Detect which cell encompasses the target text, then output its [X, Y] center coordinate. 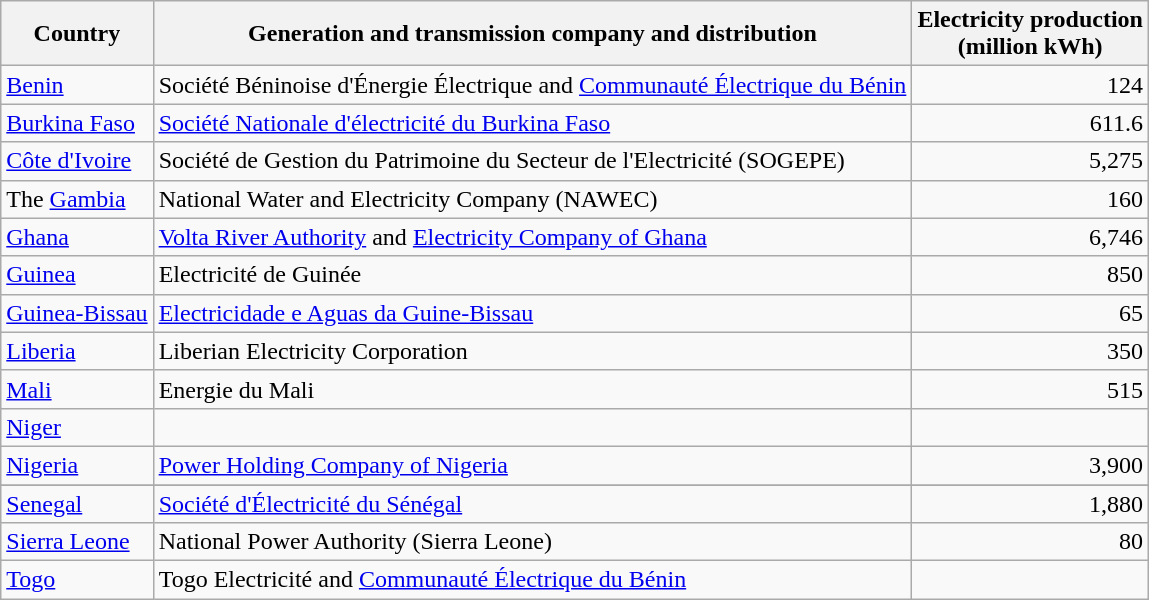
3,900 [1030, 465]
Country [77, 34]
80 [1030, 542]
Togo Electricité and Communauté Électrique du Bénin [532, 580]
160 [1030, 199]
Benin [77, 85]
National Water and Electricity Company (NAWEC) [532, 199]
Côte d'Ivoire [77, 161]
124 [1030, 85]
Electricidade e Aguas da Guine-Bissau [532, 313]
6,746 [1030, 237]
The Gambia [77, 199]
Liberia [77, 351]
Société de Gestion du Patrimoine du Secteur de l'Electricité (SOGEPE) [532, 161]
611.6 [1030, 123]
Togo [77, 580]
Guinea [77, 275]
Ghana [77, 237]
Niger [77, 427]
Electricité de Guinée [532, 275]
Société d'Électricité du Sénégal [532, 503]
Liberian Electricity Corporation [532, 351]
Société Nationale d'électricité du Burkina Faso [532, 123]
5,275 [1030, 161]
515 [1030, 389]
350 [1030, 351]
Nigeria [77, 465]
Generation and transmission company and distribution [532, 34]
Mali [77, 389]
Sierra Leone [77, 542]
65 [1030, 313]
Senegal [77, 503]
Power Holding Company of Nigeria [532, 465]
Electricity production (million kWh) [1030, 34]
Guinea-Bissau [77, 313]
1,880 [1030, 503]
Energie du Mali [532, 389]
850 [1030, 275]
Burkina Faso [77, 123]
Société Béninoise d'Énergie Électrique and Communauté Électrique du Bénin [532, 85]
National Power Authority (Sierra Leone) [532, 542]
Volta River Authority and Electricity Company of Ghana [532, 237]
